Identify which cell holds the provided text, then report its (x, y) central coordinate. 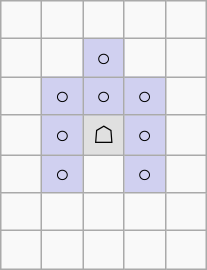
☖ (104, 135)
